Extract the (X, Y) coordinate from the center of the cell holding the provided text.  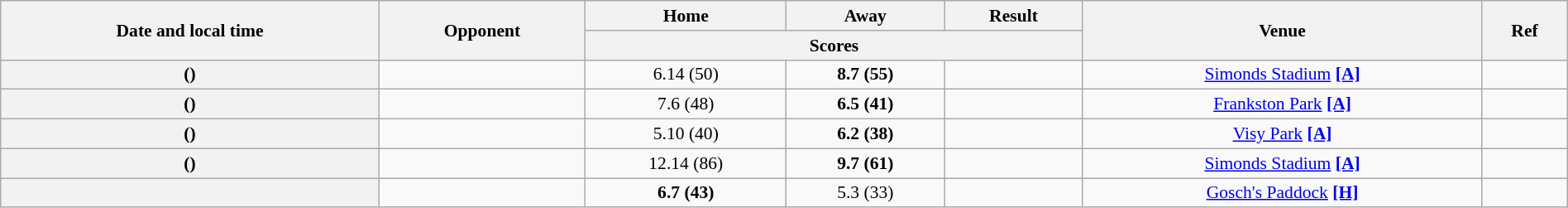
5.10 (40) (686, 134)
7.6 (48) (686, 104)
6.7 (43) (686, 193)
Home (686, 16)
9.7 (61) (865, 163)
Frankston Park [A] (1282, 104)
8.7 (55) (865, 75)
Ref (1525, 30)
Venue (1282, 30)
Result (1014, 16)
Date and local time (190, 30)
Gosch's Paddock [H] (1282, 193)
5.3 (33) (865, 193)
Opponent (481, 30)
6.14 (50) (686, 75)
Scores (834, 46)
6.5 (41) (865, 104)
Away (865, 16)
12.14 (86) (686, 163)
Visy Park [A] (1282, 134)
6.2 (38) (865, 134)
